Locate the cell with the specified text and output its [x, y] center coordinate. 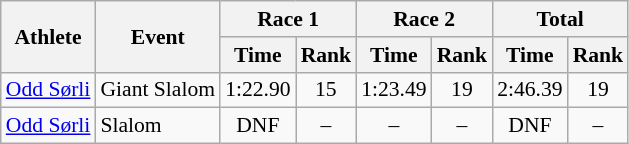
1:22.90 [258, 90]
Athlete [48, 36]
Event [158, 36]
Race 2 [424, 19]
15 [326, 90]
Slalom [158, 126]
Race 1 [288, 19]
1:23.49 [394, 90]
2:46.39 [530, 90]
Total [560, 19]
Giant Slalom [158, 90]
